Return [X, Y] of the center of cell containing provided text 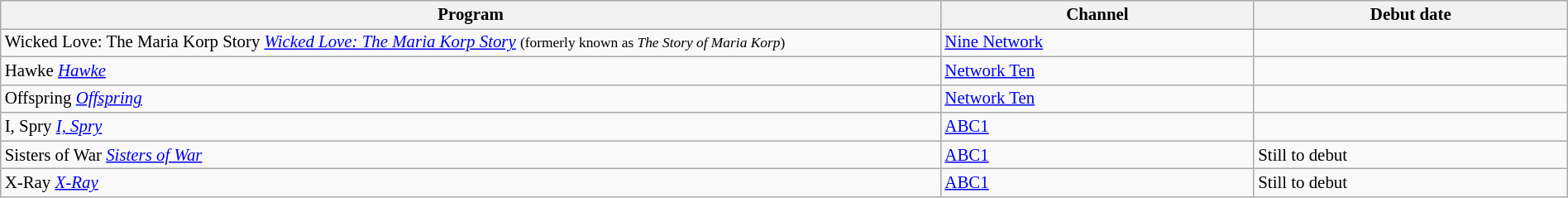
I, Spry I, Spry [471, 127]
Debut date [1411, 15]
Hawke Hawke [471, 70]
Program [471, 15]
Wicked Love: The Maria Korp Story Wicked Love: The Maria Korp Story (formerly known as The Story of Maria Korp) [471, 42]
Offspring Offspring [471, 99]
Nine Network [1097, 42]
Channel [1097, 15]
X-Ray X-Ray [471, 183]
Sisters of War Sisters of War [471, 155]
